For the text-containing cell, return its midpoint in [x, y] coordinate format. 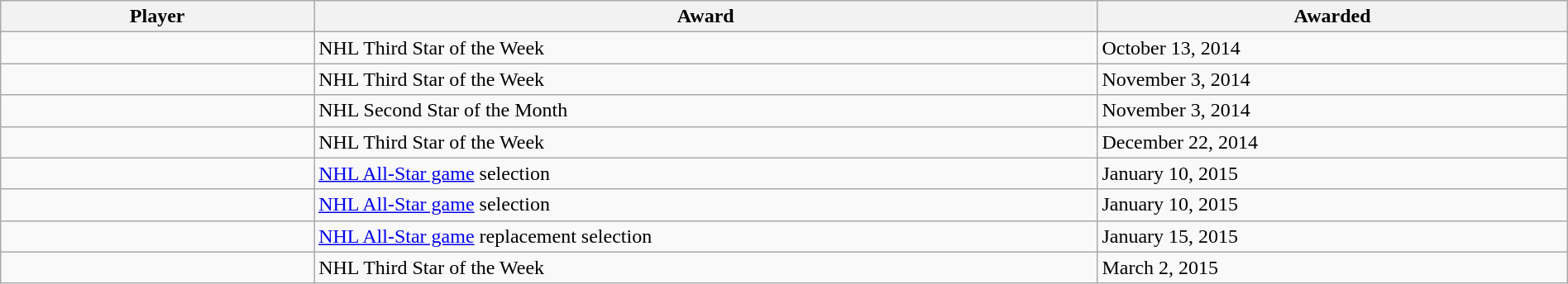
December 22, 2014 [1332, 142]
Award [706, 17]
NHL Second Star of the Month [706, 111]
Player [157, 17]
NHL All-Star game replacement selection [706, 236]
October 13, 2014 [1332, 48]
March 2, 2015 [1332, 267]
Awarded [1332, 17]
January 15, 2015 [1332, 236]
